From the cell containing the given text, extract its center point as [x, y] coordinate. 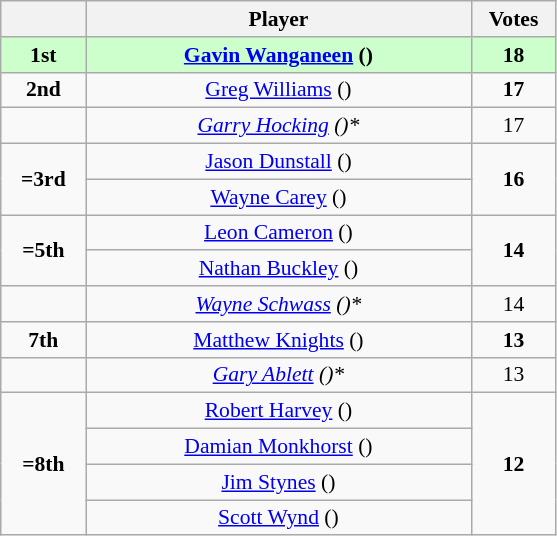
Player [278, 19]
7th [44, 340]
Wayne Carey () [278, 197]
Robert Harvey () [278, 411]
16 [514, 180]
Nathan Buckley () [278, 269]
Gary Ablett ()* [278, 375]
Scott Wynd () [278, 518]
12 [514, 464]
Greg Williams () [278, 90]
Gavin Wanganeen () [278, 55]
Wayne Schwass ()* [278, 304]
Jason Dunstall () [278, 162]
=3rd [44, 180]
=5th [44, 250]
Matthew Knights () [278, 340]
1st [44, 55]
18 [514, 55]
Leon Cameron () [278, 233]
Jim Stynes () [278, 482]
Garry Hocking ()* [278, 126]
2nd [44, 90]
=8th [44, 464]
Votes [514, 19]
Damian Monkhorst () [278, 447]
